Return the (X, Y) coordinate for the center point of the cell that contains the specified text.  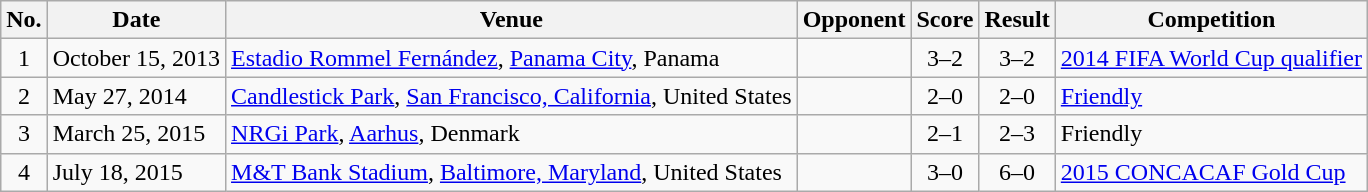
Estadio Rommel Fernández, Panama City, Panama (512, 58)
October 15, 2013 (136, 58)
NRGi Park, Aarhus, Denmark (512, 134)
6–0 (1017, 172)
Date (136, 20)
3 (24, 134)
Opponent (854, 20)
2 (24, 96)
Score (945, 20)
July 18, 2015 (136, 172)
3–0 (945, 172)
M&T Bank Stadium, Baltimore, Maryland, United States (512, 172)
4 (24, 172)
2014 FIFA World Cup qualifier (1211, 58)
2015 CONCACAF Gold Cup (1211, 172)
Venue (512, 20)
2–3 (1017, 134)
May 27, 2014 (136, 96)
1 (24, 58)
Competition (1211, 20)
2–1 (945, 134)
Candlestick Park, San Francisco, California, United States (512, 96)
March 25, 2015 (136, 134)
No. (24, 20)
Result (1017, 20)
